Identify which cell holds the provided text, then report its [X, Y] central coordinate. 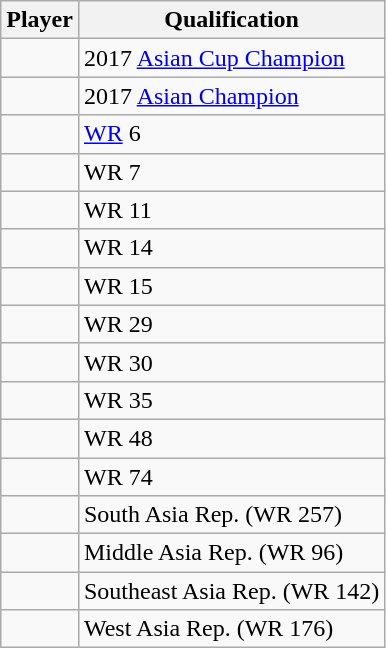
Southeast Asia Rep. (WR 142) [231, 591]
South Asia Rep. (WR 257) [231, 515]
WR 29 [231, 324]
Player [40, 20]
WR 35 [231, 400]
2017 Asian Champion [231, 96]
WR 74 [231, 477]
WR 7 [231, 172]
2017 Asian Cup Champion [231, 58]
WR 6 [231, 134]
West Asia Rep. (WR 176) [231, 629]
Qualification [231, 20]
Middle Asia Rep. (WR 96) [231, 553]
WR 48 [231, 438]
WR 15 [231, 286]
WR 14 [231, 248]
WR 30 [231, 362]
WR 11 [231, 210]
